Extract the (X, Y) coordinate from the center of the cell holding the provided text.  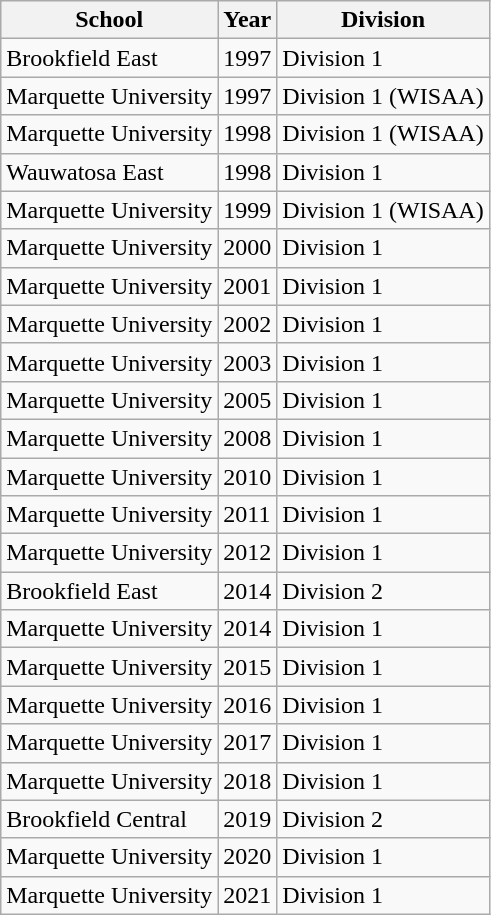
2021 (248, 895)
Division (383, 20)
2016 (248, 705)
Year (248, 20)
Wauwatosa East (110, 172)
2012 (248, 553)
2015 (248, 667)
2001 (248, 286)
2005 (248, 400)
2020 (248, 857)
2018 (248, 781)
2011 (248, 515)
School (110, 20)
2017 (248, 743)
2002 (248, 324)
1999 (248, 210)
2019 (248, 819)
2000 (248, 248)
2008 (248, 438)
Brookfield Central (110, 819)
2010 (248, 477)
2003 (248, 362)
